Detect which cell encompasses the target text, then output its [x, y] center coordinate. 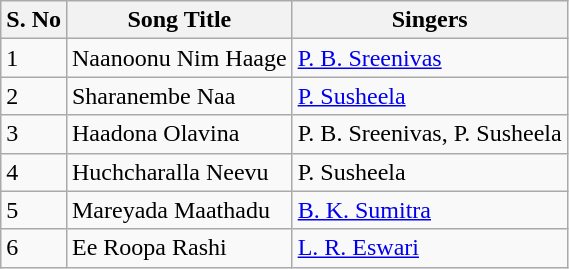
S. No [34, 20]
Huchcharalla Neevu [179, 172]
Ee Roopa Rashi [179, 248]
P. B. Sreenivas, P. Susheela [430, 134]
Mareyada Maathadu [179, 210]
Naanoonu Nim Haage [179, 58]
5 [34, 210]
4 [34, 172]
3 [34, 134]
P. B. Sreenivas [430, 58]
6 [34, 248]
Singers [430, 20]
Song Title [179, 20]
Sharanembe Naa [179, 96]
B. K. Sumitra [430, 210]
1 [34, 58]
L. R. Eswari [430, 248]
2 [34, 96]
Haadona Olavina [179, 134]
